Output the (X, Y) coordinate of the center of the cell containing the given text.  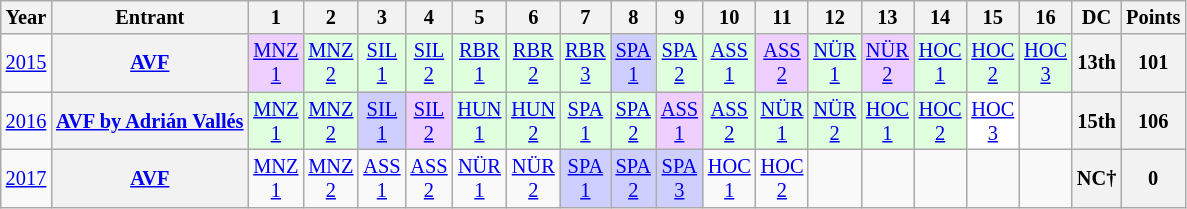
5 (479, 17)
14 (940, 17)
106 (1153, 121)
HUN2 (533, 121)
2016 (26, 121)
10 (730, 17)
HUN1 (479, 121)
3 (382, 17)
Year (26, 17)
RBR2 (533, 63)
16 (1046, 17)
Entrant (150, 17)
4 (428, 17)
0 (1153, 178)
8 (634, 17)
12 (834, 17)
6 (533, 17)
2 (330, 17)
7 (585, 17)
15th (1096, 121)
AVF by Adrián Vallés (150, 121)
13 (888, 17)
DC (1096, 17)
15 (992, 17)
RBR3 (585, 63)
NC† (1096, 178)
1 (276, 17)
RBR1 (479, 63)
2017 (26, 178)
11 (782, 17)
SPA3 (680, 178)
Points (1153, 17)
101 (1153, 63)
2015 (26, 63)
13th (1096, 63)
9 (680, 17)
